Search for the cell housing the specified text and yield its (x, y) center coordinate. 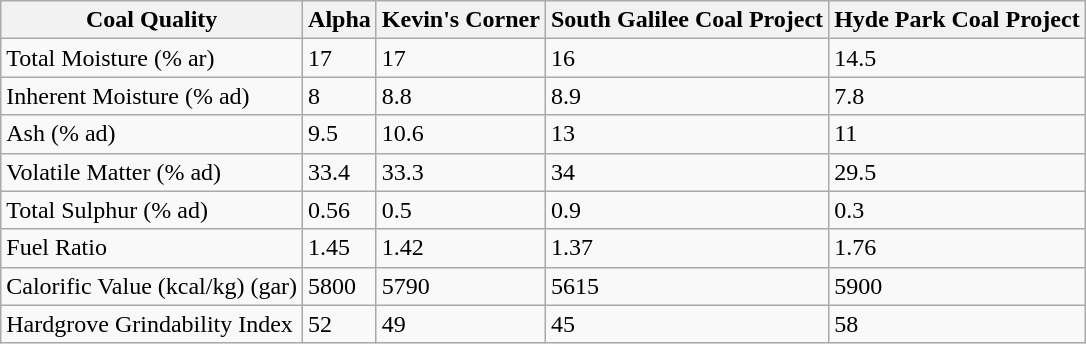
Alpha (340, 20)
1.76 (958, 248)
Total Sulphur (% ad) (152, 210)
33.4 (340, 172)
10.6 (460, 134)
16 (686, 58)
5900 (958, 286)
0.5 (460, 210)
1.37 (686, 248)
0.9 (686, 210)
Total Moisture (% ar) (152, 58)
5800 (340, 286)
1.45 (340, 248)
1.42 (460, 248)
34 (686, 172)
7.8 (958, 96)
8 (340, 96)
11 (958, 134)
13 (686, 134)
Volatile Matter (% ad) (152, 172)
52 (340, 324)
5615 (686, 286)
58 (958, 324)
9.5 (340, 134)
49 (460, 324)
Coal Quality (152, 20)
Inherent Moisture (% ad) (152, 96)
Ash (% ad) (152, 134)
29.5 (958, 172)
Hyde Park Coal Project (958, 20)
45 (686, 324)
Fuel Ratio (152, 248)
14.5 (958, 58)
0.56 (340, 210)
8.9 (686, 96)
8.8 (460, 96)
0.3 (958, 210)
South Galilee Coal Project (686, 20)
33.3 (460, 172)
Calorific Value (kcal/kg) (gar) (152, 286)
Hardgrove Grindability Index (152, 324)
5790 (460, 286)
Kevin's Corner (460, 20)
